Capture the cell that displays the provided text and extract its (X, Y) central coordinate. 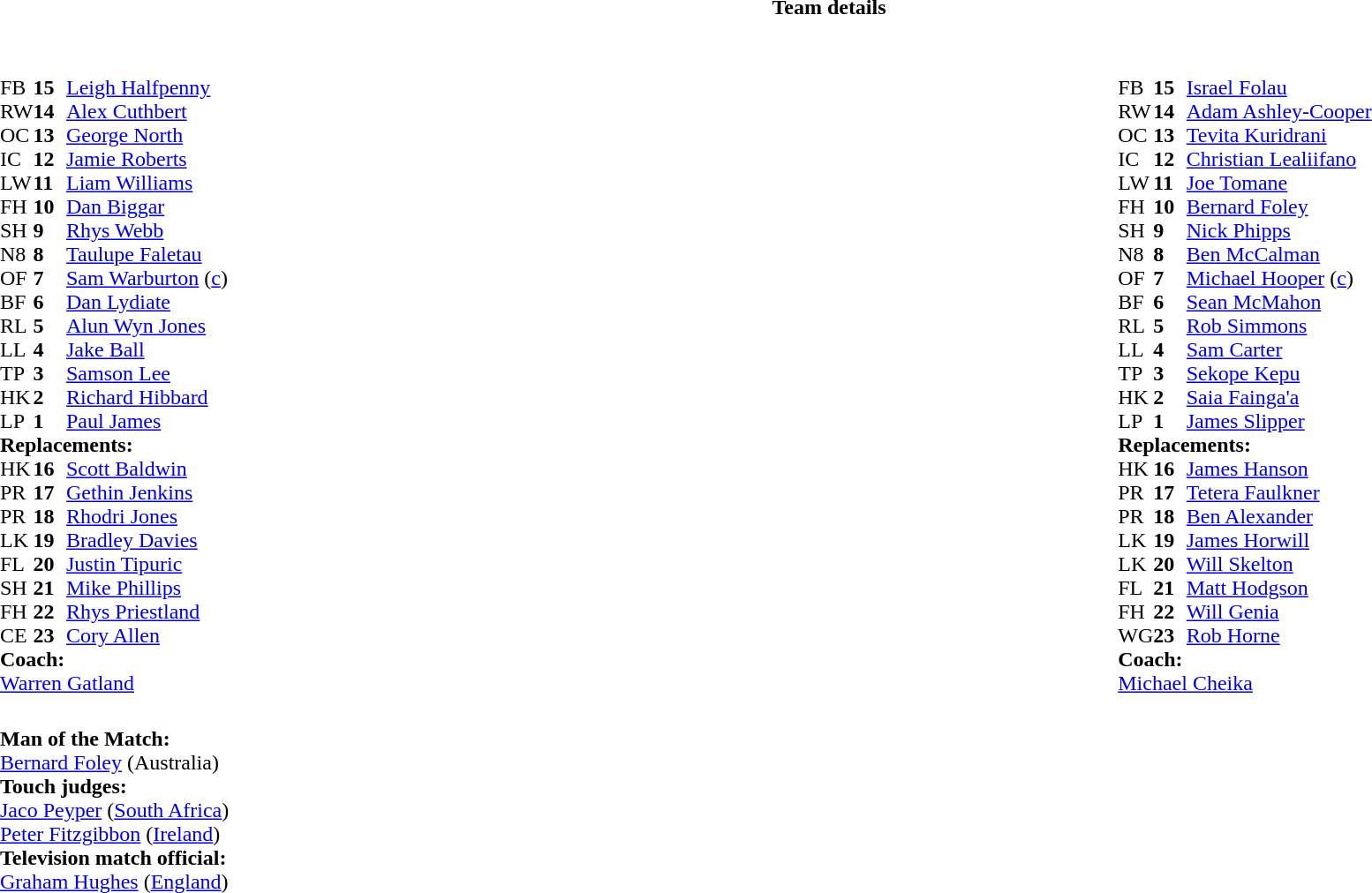
Michael Hooper (c) (1279, 279)
Sean McMahon (1279, 302)
Justin Tipuric (147, 565)
Bradley Davies (147, 540)
Matt Hodgson (1279, 588)
Warren Gatland (114, 683)
Saia Fainga'a (1279, 397)
Christian Lealiifano (1279, 159)
Liam Williams (147, 184)
Sam Warburton (c) (147, 279)
Rhys Webb (147, 231)
Alun Wyn Jones (147, 326)
Dan Biggar (147, 206)
WG (1135, 635)
Tevita Kuridrani (1279, 136)
James Horwill (1279, 540)
Israel Folau (1279, 88)
Mike Phillips (147, 588)
Michael Cheika (1245, 683)
CE (17, 635)
Rhodri Jones (147, 517)
Rob Horne (1279, 635)
Scott Baldwin (147, 469)
Cory Allen (147, 635)
Sam Carter (1279, 349)
Ben Alexander (1279, 517)
Rob Simmons (1279, 326)
Ben McCalman (1279, 254)
Tetera Faulkner (1279, 492)
Gethin Jenkins (147, 492)
Will Skelton (1279, 565)
Taulupe Faletau (147, 254)
George North (147, 136)
Sekope Kepu (1279, 374)
Samson Lee (147, 374)
Rhys Priestland (147, 612)
Dan Lydiate (147, 302)
Alex Cuthbert (147, 111)
Jamie Roberts (147, 159)
James Hanson (1279, 469)
Jake Ball (147, 349)
Adam Ashley-Cooper (1279, 111)
Nick Phipps (1279, 231)
Paul James (147, 422)
Will Genia (1279, 612)
Bernard Foley (1279, 206)
James Slipper (1279, 422)
Leigh Halfpenny (147, 88)
Joe Tomane (1279, 184)
Richard Hibbard (147, 397)
